For the text-containing cell, return its midpoint in (x, y) coordinate format. 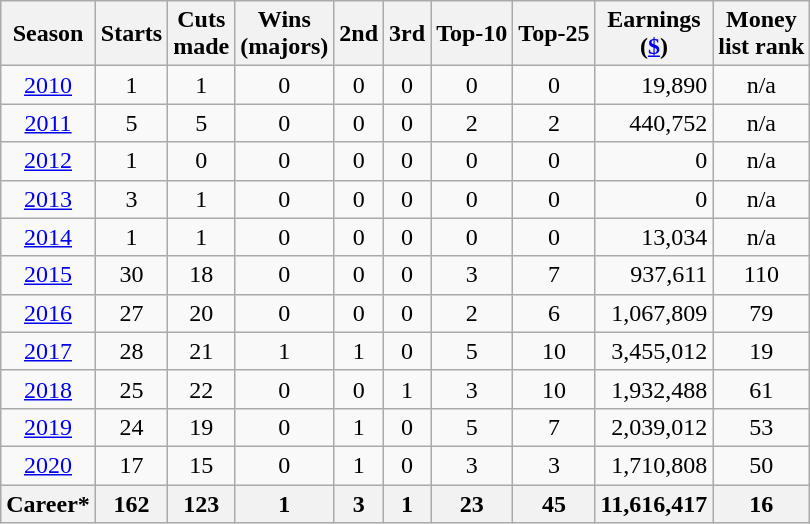
45 (554, 503)
3,455,012 (654, 351)
2011 (48, 123)
6 (554, 313)
110 (762, 275)
53 (762, 427)
2018 (48, 389)
Top-10 (472, 34)
937,611 (654, 275)
21 (202, 351)
24 (131, 427)
30 (131, 275)
50 (762, 465)
13,034 (654, 237)
Wins(majors) (284, 34)
Starts (131, 34)
23 (472, 503)
1,710,808 (654, 465)
79 (762, 313)
11,616,417 (654, 503)
Career* (48, 503)
440,752 (654, 123)
2020 (48, 465)
3rd (408, 34)
2016 (48, 313)
16 (762, 503)
2013 (48, 199)
1,932,488 (654, 389)
2,039,012 (654, 427)
162 (131, 503)
2nd (359, 34)
2017 (48, 351)
Cutsmade (202, 34)
18 (202, 275)
2014 (48, 237)
2012 (48, 161)
25 (131, 389)
61 (762, 389)
Top-25 (554, 34)
Season (48, 34)
27 (131, 313)
15 (202, 465)
22 (202, 389)
Moneylist rank (762, 34)
17 (131, 465)
2019 (48, 427)
28 (131, 351)
20 (202, 313)
2015 (48, 275)
Earnings($) (654, 34)
1,067,809 (654, 313)
19,890 (654, 85)
2010 (48, 85)
123 (202, 503)
